Scan for the cell matching the given text and deliver its [X, Y] coordinate at center. 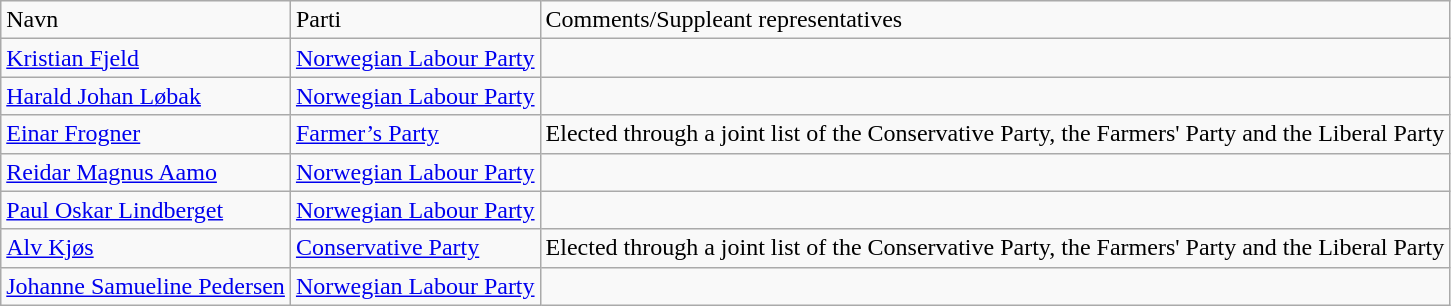
Einar Frogner [146, 134]
Navn [146, 20]
Farmer’s Party [415, 134]
Harald Johan Løbak [146, 96]
Parti [415, 20]
Alv Kjøs [146, 248]
Comments/Suppleant representatives [995, 20]
Reidar Magnus Aamo [146, 172]
Kristian Fjeld [146, 58]
Conservative Party [415, 248]
Paul Oskar Lindberget [146, 210]
Johanne Samueline Pedersen [146, 286]
